Search for the cell housing the specified text and yield its [X, Y] center coordinate. 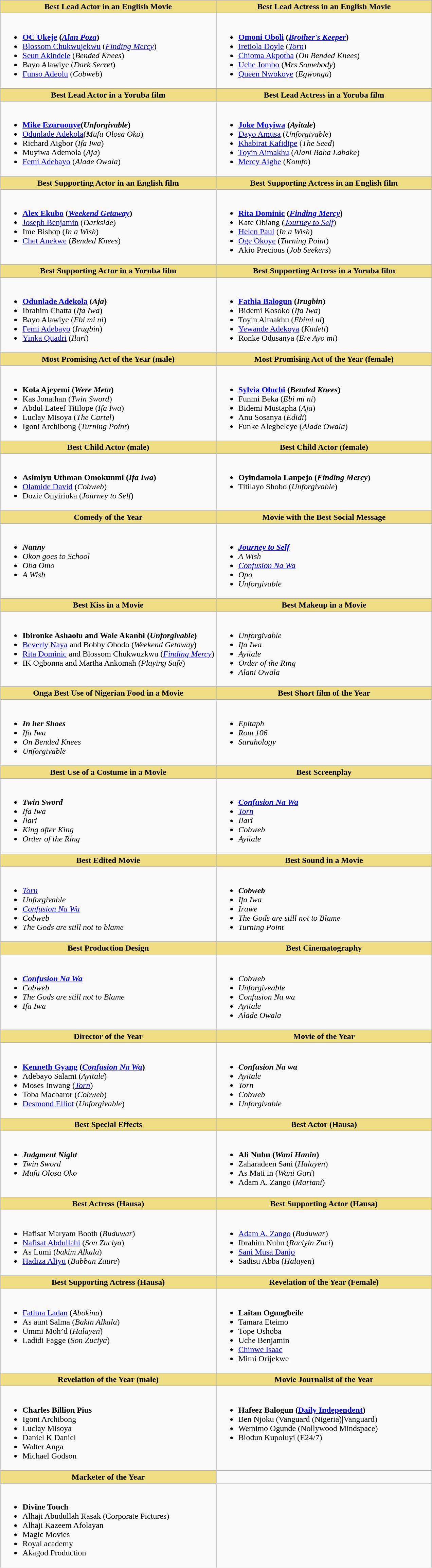
Best Makeup in a Movie [324, 605]
Divine TouchAlhaji Abudullah Rasak (Corporate Pictures)Alhaji Kazeem AfolayanMagic MoviesRoyal academyAkagod Production [108, 1526]
Rita Dominic (Finding Mercy)Kate Obiang (Journey to Self)Helen Paul (In a Wish)Oge Okoye (Turning Point)Akio Precious (Job Seekers) [324, 227]
Most Promising Act of the Year (female) [324, 359]
Best Sound in a Movie [324, 860]
Best Supporting Actress in a Yoruba film [324, 271]
Revelation of the Year (male) [108, 1380]
Best Supporting Actress in an English film [324, 183]
Best Child Actor (male) [108, 447]
Best Lead Actor in an English Movie [108, 7]
Joke Muyiwa (Ayitale)Dayo Amusa (Unforgivable)Khabirat Kafidipe (The Seed)Toyin Aimakhu (Alani Baba Labake)Mercy Aigbe (Komfo) [324, 139]
Asimiyu Uthman Omokunmi (Ifa Iwa)Olamide David (Cobweb)Dozie Onyiriuka (Journey to Self) [108, 482]
TornUnforgivableConfusion Na WaCobwebThe Gods are still not to blame [108, 904]
Best Short film of the Year [324, 693]
CobwebUnforgiveableConfusion Na waAyitaleAlade Owala [324, 992]
Comedy of the Year [108, 517]
Fatima Ladan (Abokina)As aunt Salma (Bakin Alkala)Ummi Moh’d (Halayen)Ladidi Fagge (Son Zuciya) [108, 1331]
Movie of the Year [324, 1036]
Best Edited Movie [108, 860]
UnforgivableIfa IwaAyitaleOrder of the RingAlani Owala [324, 649]
Alex Ekubo (Weekend Getaway)Joseph Benjamin (Darkside)Ime Bishop (In a Wish)Chet Anekwe (Bended Knees) [108, 227]
Best Use of a Costume in a Movie [108, 772]
Confusion Na WaCobwebThe Gods are still not to BlameIfa Iwa [108, 992]
Best Lead Actor in a Yoruba film [108, 95]
Mike Ezuruonye(Unforgivable)Odunlade Adekola(Mufu Olosa Oko)Richard Aigbor (Ifa Iwa)Muyiwa Ademola (Aja)Femi Adebayo (Alade Owala) [108, 139]
Odunlade Adekola (Aja)Ibrahim Chatta (Ifa Iwa)Bayo Alawiye (Ebi mi ni)Femi Adebayo (Irugbin)Yinka Quadri (Ilari) [108, 315]
Best Screenplay [324, 772]
OC Ukeje (Alan Poza)Blossom Chukwujekwu (Finding Mercy)Seun Akindele (Bended Knees)Bayo Alawiye (Dark Secret)Funso Adeolu (Cobweb) [108, 51]
Onga Best Use of Nigerian Food in a Movie [108, 693]
Movie with the Best Social Message [324, 517]
Omoni Oboli (Brother's Keeper)Iretiola Doyle (Torn)Chioma Akpotha (On Bended Knees)Uche Jombo (Mrs Somebody)Queen Nwokoye (Egwonga) [324, 51]
Best Supporting Actress (Hausa) [108, 1282]
Confusion Na WaTornIlariCobwebAyitale [324, 816]
NannyOkon goes to SchoolOba OmoA Wish [108, 561]
In her ShoesIfa IwaOn Bended KneesUnforgivable [108, 733]
Most Promising Act of the Year (male) [108, 359]
Marketer of the Year [108, 1477]
Best Cinematography [324, 948]
CobwebIfa IwaIraweThe Gods are still not to BlameTurning Point [324, 904]
Best Actor (Hausa) [324, 1124]
Best Lead Actress in an English Movie [324, 7]
Sylvia Oluchi (Bended Knees)Funmi Beka (Ebi mi ni)Bidemi Mustapha (Aja)Anu Sosanya (Edidi)Funke Alegbeleye (Alade Owala) [324, 403]
Charles Billion PiusIgoni ArchibongLuclay MisoyaDaniel K DanielWalter AngaMichael Godson [108, 1428]
Hafeez Balogun (Daily Independent)Ben Njoku (Vanguard (Nigeria)|Vanguard)Wemimo Ogunde (Nollywood Mindspace)Biodun Kupoluyi (E24/7) [324, 1428]
Director of the Year [108, 1036]
Best Kiss in a Movie [108, 605]
Kola Ajeyemi (Were Meta)Kas Jonathan (Twin Sword)Abdul Lateef Titilope (Ifa Iwa)Luclay Misoya (The Cartel)Igoni Archibong (Turning Point) [108, 403]
Best Lead Actress in a Yoruba film [324, 95]
Fathia Balogun (Irugbin)Bidemi Kosoko (Ifa Iwa)Toyin Aimakhu (Ebimi ni)Yewande Adekoya (Kudeti)Ronke Odusanya (Ere Ayo mi) [324, 315]
Oyindamola Lanpejo (Finding Mercy)Titilayo Shobo (Unforgivable) [324, 482]
Judgment NightTwin SwordMufu Olosa Oko [108, 1164]
Laitan OgungbeileTamara EteimoTope OshobaUche BenjaminChinwe IsaacMimi Orijekwe [324, 1331]
Twin SwordIfa IwaIlariKing after KingOrder of the Ring [108, 816]
Ali Nuhu (Wani Hanin)Zaharadeen Sani (Halayen)As Mati in (Wani Gari)Adam A. Zango (Martani) [324, 1164]
Confusion Na waAyitaleTornCobwebUnforgivable [324, 1080]
Revelation of the Year (Female) [324, 1282]
Best Supporting Actor in a Yoruba film [108, 271]
Adam A. Zango (Buduwar)Ibrahim Nuhu (Raciyin Zuci)Sani Musa DanjoSadisu Abba (Halayen) [324, 1243]
Hafisat Maryam Booth (Buduwar)Nafisat Abdullahi (Son Zuciya)As Lumi (bakim Alkala)Hadiza Aliyu (Babban Zaure) [108, 1243]
Best Special Effects [108, 1124]
EpitaphRom 106Sarahology [324, 733]
Movie Journalist of the Year [324, 1380]
Best Supporting Actor in an English film [108, 183]
Best Production Design [108, 948]
Best Child Actor (female) [324, 447]
Kenneth Gyang (Confusion Na Wa)Adebayo Salami (Ayitale)Moses Inwang (Torn)Toba Macbaror (Cobweb)Desmond Elliot (Unforgivable) [108, 1080]
Journey to SelfA WishConfusion Na WaOpoUnforgivable [324, 561]
Best Supporting Actor (Hausa) [324, 1203]
Best Actress (Hausa) [108, 1203]
